Return the [x, y] coordinate for the center point of the cell that contains the specified text.  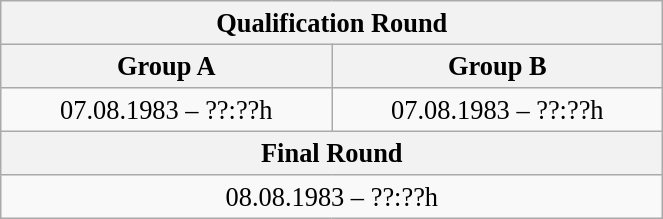
Group B [498, 66]
Qualification Round [332, 22]
08.08.1983 – ??:??h [332, 197]
Group A [166, 66]
Final Round [332, 153]
